Return (X, Y) of the center of cell containing provided text 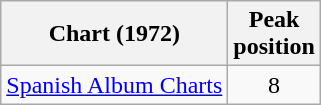
Peakposition (274, 34)
Spanish Album Charts (114, 85)
Chart (1972) (114, 34)
8 (274, 85)
